Scan for the cell matching the given text and deliver its (x, y) coordinate at center. 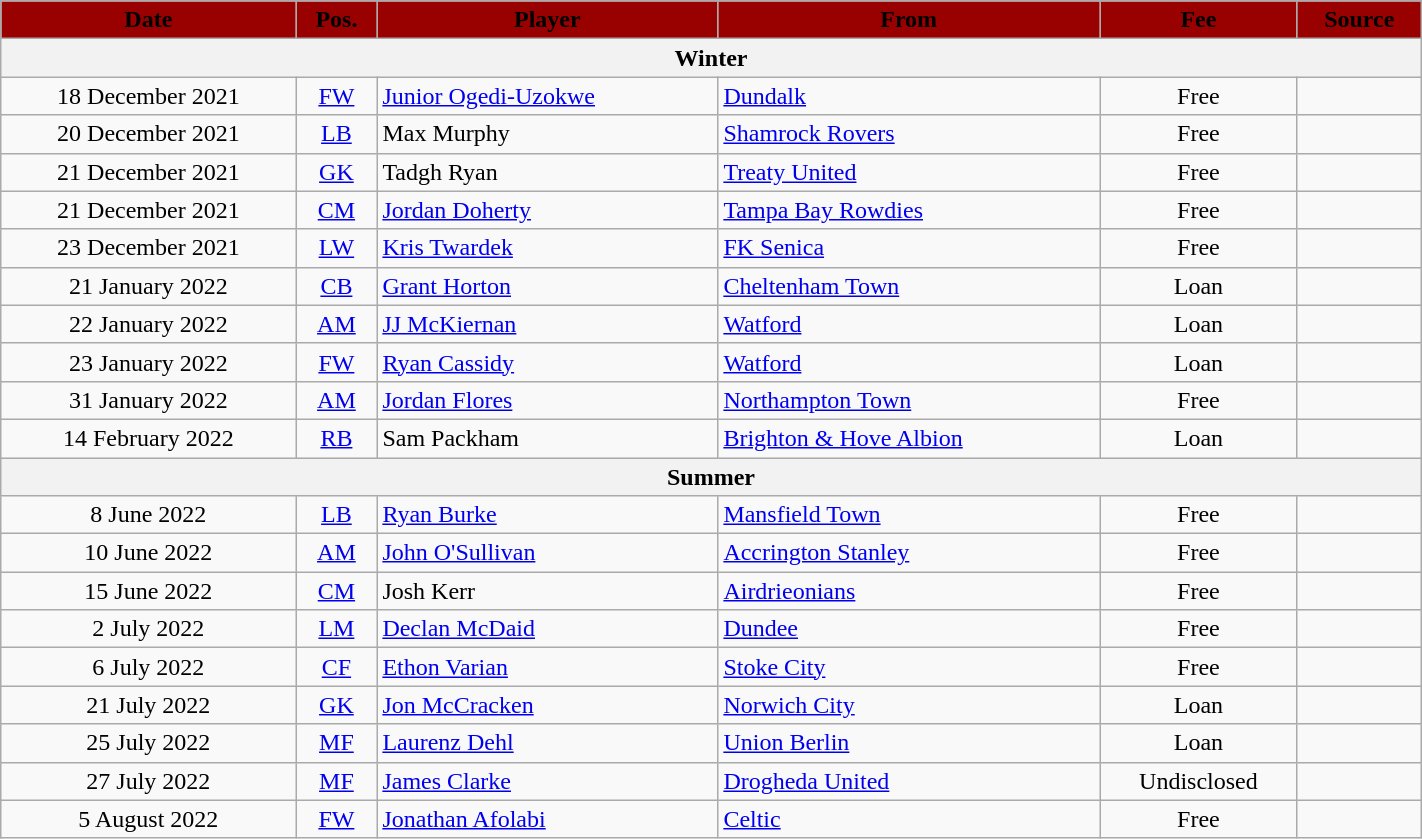
Summer (711, 477)
Jonathan Afolabi (548, 819)
21 January 2022 (148, 286)
Brighton & Hove Albion (909, 438)
15 June 2022 (148, 591)
FK Senica (909, 248)
2 July 2022 (148, 629)
18 December 2021 (148, 96)
James Clarke (548, 781)
Declan McDaid (548, 629)
Jordan Doherty (548, 210)
Kris Twardek (548, 248)
25 July 2022 (148, 743)
Mansfield Town (909, 515)
Max Murphy (548, 134)
Stoke City (909, 667)
Player (548, 20)
Celtic (909, 819)
6 July 2022 (148, 667)
Jon McCracken (548, 705)
Ethon Varian (548, 667)
Winter (711, 58)
CB (336, 286)
31 January 2022 (148, 400)
Treaty United (909, 172)
Cheltenham Town (909, 286)
Drogheda United (909, 781)
Sam Packham (548, 438)
Undisclosed (1199, 781)
27 July 2022 (148, 781)
Josh Kerr (548, 591)
Tadgh Ryan (548, 172)
Jordan Flores (548, 400)
10 June 2022 (148, 553)
Date (148, 20)
CF (336, 667)
22 January 2022 (148, 324)
LW (336, 248)
Junior Ogedi-Uzokwe (548, 96)
RB (336, 438)
From (909, 20)
Dundee (909, 629)
Laurenz Dehl (548, 743)
Pos. (336, 20)
Fee (1199, 20)
21 July 2022 (148, 705)
Dundalk (909, 96)
Source (1359, 20)
Airdrieonians (909, 591)
John O'Sullivan (548, 553)
LM (336, 629)
23 December 2021 (148, 248)
Norwich City (909, 705)
Ryan Burke (548, 515)
Union Berlin (909, 743)
Grant Horton (548, 286)
5 August 2022 (148, 819)
Ryan Cassidy (548, 362)
20 December 2021 (148, 134)
Northampton Town (909, 400)
Tampa Bay Rowdies (909, 210)
Shamrock Rovers (909, 134)
23 January 2022 (148, 362)
14 February 2022 (148, 438)
JJ McKiernan (548, 324)
8 June 2022 (148, 515)
Accrington Stanley (909, 553)
